Identify which cell holds the provided text, then report its (X, Y) central coordinate. 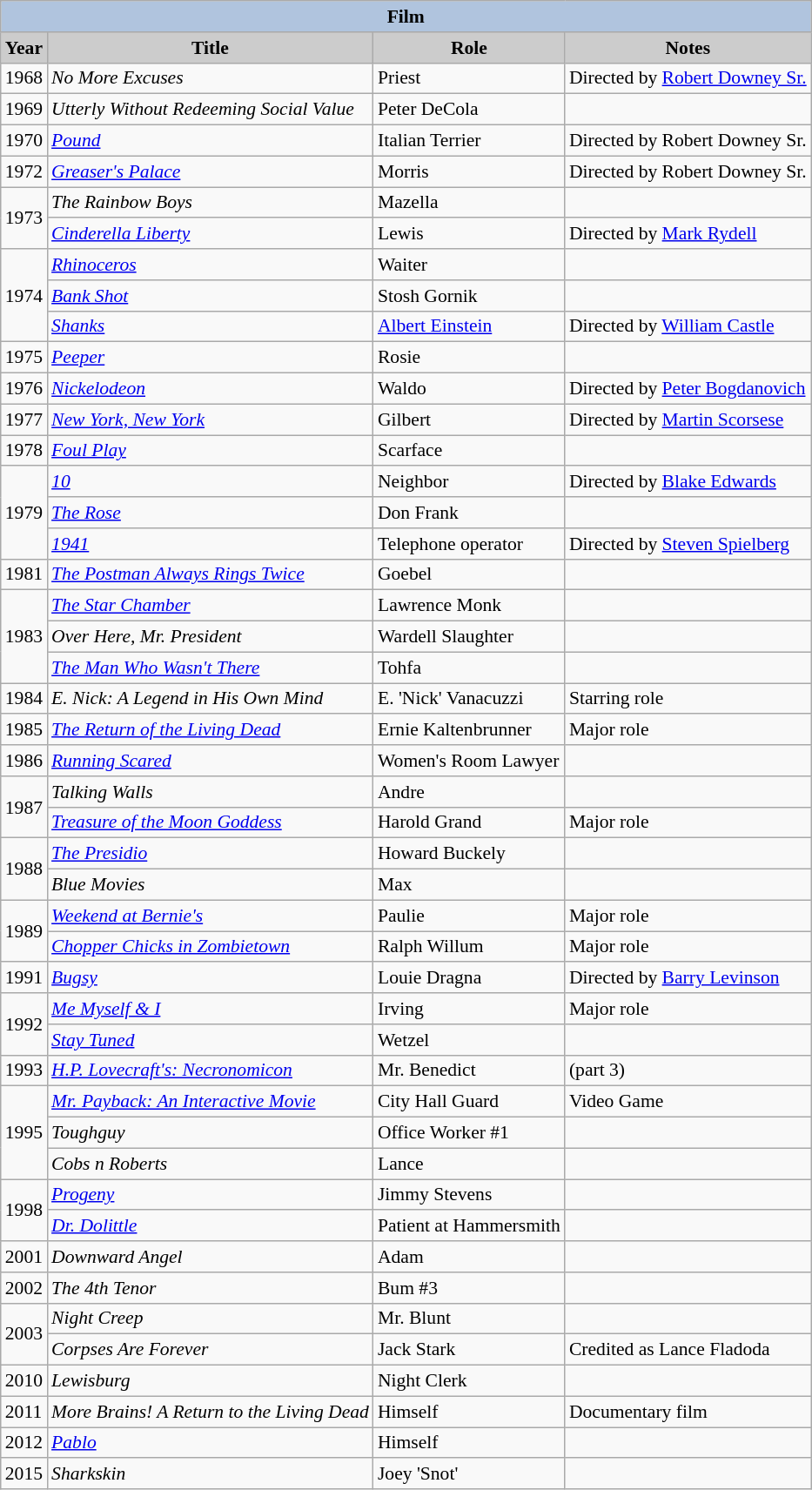
Goebel (469, 574)
Tohfa (469, 668)
Talking Walls (211, 792)
E. Nick: A Legend in His Own Mind (211, 699)
Directed by Barry Levinson (688, 978)
Role (469, 48)
1968 (24, 78)
2002 (24, 1288)
Jack Stark (469, 1350)
Patient at Hammersmith (469, 1226)
Mazella (469, 203)
Directed by Blake Edwards (688, 482)
Lance (469, 1164)
Albert Einstein (469, 326)
2011 (24, 1412)
Blue Movies (211, 885)
Jimmy Stevens (469, 1195)
Max (469, 885)
Year (24, 48)
Priest (469, 78)
City Hall Guard (469, 1102)
Me Myself & I (211, 1009)
The Presidio (211, 854)
Chopper Chicks in Zombietown (211, 947)
1974 (24, 296)
New York, New York (211, 419)
Mr. Blunt (469, 1319)
Greaser's Palace (211, 171)
Utterly Without Redeeming Social Value (211, 110)
1993 (24, 1071)
The Rainbow Boys (211, 203)
Italian Terrier (469, 141)
Bank Shot (211, 296)
Directed by Peter Bogdanovich (688, 389)
Directed by William Castle (688, 326)
Over Here, Mr. President (211, 637)
Joey 'Snot' (469, 1474)
2001 (24, 1257)
Peter DeCola (469, 110)
Andre (469, 792)
Wetzel (469, 1040)
(part 3) (688, 1071)
1972 (24, 171)
Title (211, 48)
Irving (469, 1009)
Harold Grand (469, 822)
Treasure of the Moon Goddess (211, 822)
1983 (24, 637)
Corpses Are Forever (211, 1350)
No More Excuses (211, 78)
Office Worker #1 (469, 1133)
Documentary film (688, 1412)
Neighbor (469, 482)
Louie Dragna (469, 978)
2012 (24, 1443)
Directed by Mark Rydell (688, 234)
1995 (24, 1133)
Ralph Willum (469, 947)
Women's Room Lawyer (469, 761)
1992 (24, 1024)
Mr. Benedict (469, 1071)
The Rose (211, 513)
H.P. Lovecraft's: Necronomicon (211, 1071)
Running Scared (211, 761)
Progeny (211, 1195)
Wardell Slaughter (469, 637)
1978 (24, 451)
Ernie Kaltenbrunner (469, 730)
Mr. Payback: An Interactive Movie (211, 1102)
Night Creep (211, 1319)
Gilbert (469, 419)
Bum #3 (469, 1288)
1989 (24, 931)
E. 'Nick' Vanacuzzi (469, 699)
Stay Tuned (211, 1040)
Directed by Martin Scorsese (688, 419)
1969 (24, 110)
Credited as Lance Fladoda (688, 1350)
Telephone operator (469, 544)
Morris (469, 171)
1979 (24, 513)
Starring role (688, 699)
1987 (24, 808)
2003 (24, 1333)
Night Clerk (469, 1381)
1981 (24, 574)
Pound (211, 141)
1977 (24, 419)
Adam (469, 1257)
The Man Who Wasn't There (211, 668)
Howard Buckely (469, 854)
1973 (24, 218)
Film (406, 17)
Lewisburg (211, 1381)
1970 (24, 141)
Waldo (469, 389)
Bugsy (211, 978)
Video Game (688, 1102)
1998 (24, 1210)
Peeper (211, 358)
The Postman Always Rings Twice (211, 574)
Stosh Gornik (469, 296)
Notes (688, 48)
Scarface (469, 451)
1976 (24, 389)
Waiter (469, 265)
Toughguy (211, 1133)
1986 (24, 761)
1941 (211, 544)
Nickelodeon (211, 389)
Cinderella Liberty (211, 234)
More Brains! A Return to the Living Dead (211, 1412)
Sharkskin (211, 1474)
The Return of the Living Dead (211, 730)
2015 (24, 1474)
Downward Angel (211, 1257)
Shanks (211, 326)
Lawrence Monk (469, 606)
1988 (24, 869)
1975 (24, 358)
Cobs n Roberts (211, 1164)
1985 (24, 730)
2010 (24, 1381)
The 4th Tenor (211, 1288)
Directed by Steven Spielberg (688, 544)
1991 (24, 978)
Lewis (469, 234)
The Star Chamber (211, 606)
Don Frank (469, 513)
Dr. Dolittle (211, 1226)
Paulie (469, 916)
10 (211, 482)
Rhinoceros (211, 265)
Foul Play (211, 451)
1984 (24, 699)
Rosie (469, 358)
Weekend at Bernie's (211, 916)
Pablo (211, 1443)
